Capture the cell that displays the provided text and extract its (x, y) central coordinate. 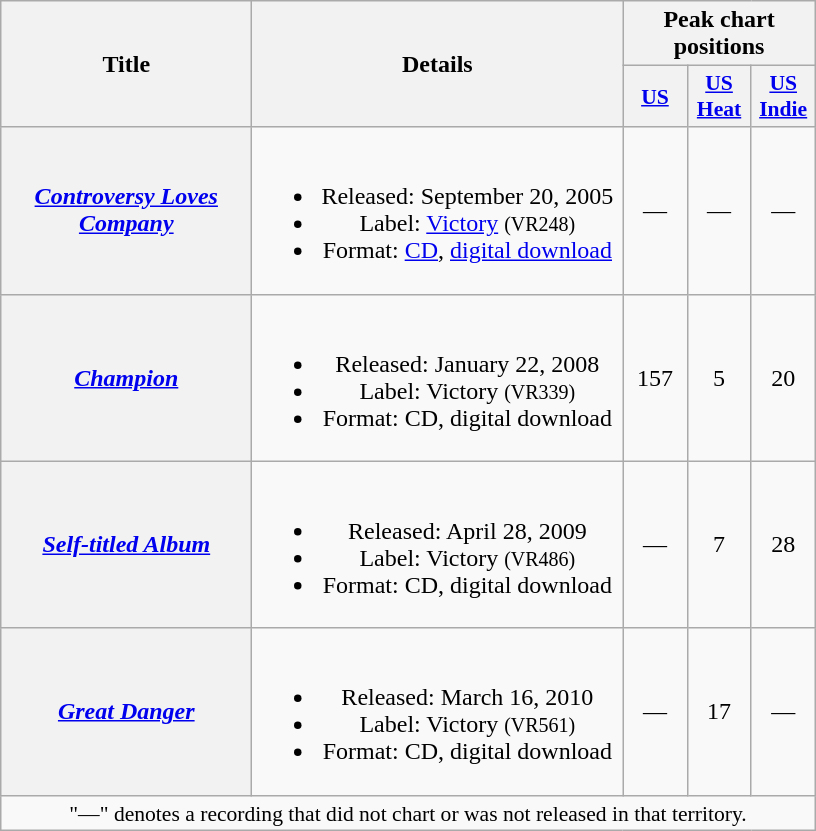
Self-titled Album (126, 544)
157 (655, 378)
17 (719, 712)
7 (719, 544)
Released: April 28, 2009Label: Victory (VR486)Format: CD, digital download (438, 544)
US Indie (783, 96)
Peak chart positions (719, 34)
28 (783, 544)
US Heat (719, 96)
Released: March 16, 2010Label: Victory (VR561)Format: CD, digital download (438, 712)
Great Danger (126, 712)
US (655, 96)
Champion (126, 378)
5 (719, 378)
"—" denotes a recording that did not chart or was not released in that territory. (408, 813)
Controversy Loves Company (126, 210)
Title (126, 64)
Details (438, 64)
20 (783, 378)
Released: January 22, 2008Label: Victory (VR339)Format: CD, digital download (438, 378)
Released: September 20, 2005Label: Victory (VR248)Format: CD, digital download (438, 210)
